Identify which cell holds the provided text, then report its [X, Y] central coordinate. 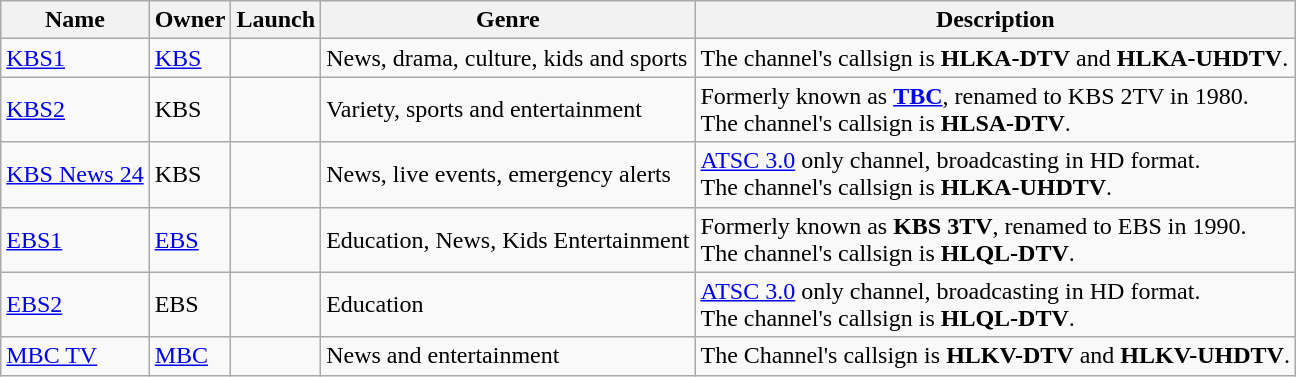
Education, News, Kids Entertainment [508, 240]
Variety, sports and entertainment [508, 110]
Education [508, 304]
EBS2 [75, 304]
Launch [276, 20]
KBS News 24 [75, 174]
News, drama, culture, kids and sports [508, 58]
Owner [190, 20]
ATSC 3.0 only channel, broadcasting in HD format. The channel's callsign is HLQL-DTV. [995, 304]
News and entertainment [508, 356]
KBS2 [75, 110]
Formerly known as TBC, renamed to KBS 2TV in 1980. The channel's callsign is HLSA-DTV. [995, 110]
MBC TV [75, 356]
Genre [508, 20]
ATSC 3.0 only channel, broadcasting in HD format. The channel's callsign is HLKA-UHDTV. [995, 174]
Description [995, 20]
The Channel's callsign is HLKV-DTV and HLKV-UHDTV. [995, 356]
KBS1 [75, 58]
MBC [190, 356]
Formerly known as KBS 3TV, renamed to EBS in 1990. The channel's callsign is HLQL-DTV. [995, 240]
EBS1 [75, 240]
Name [75, 20]
News, live events, emergency alerts [508, 174]
The channel's callsign is HLKA-DTV and HLKA-UHDTV. [995, 58]
